Detect which cell encompasses the target text, then output its [X, Y] center coordinate. 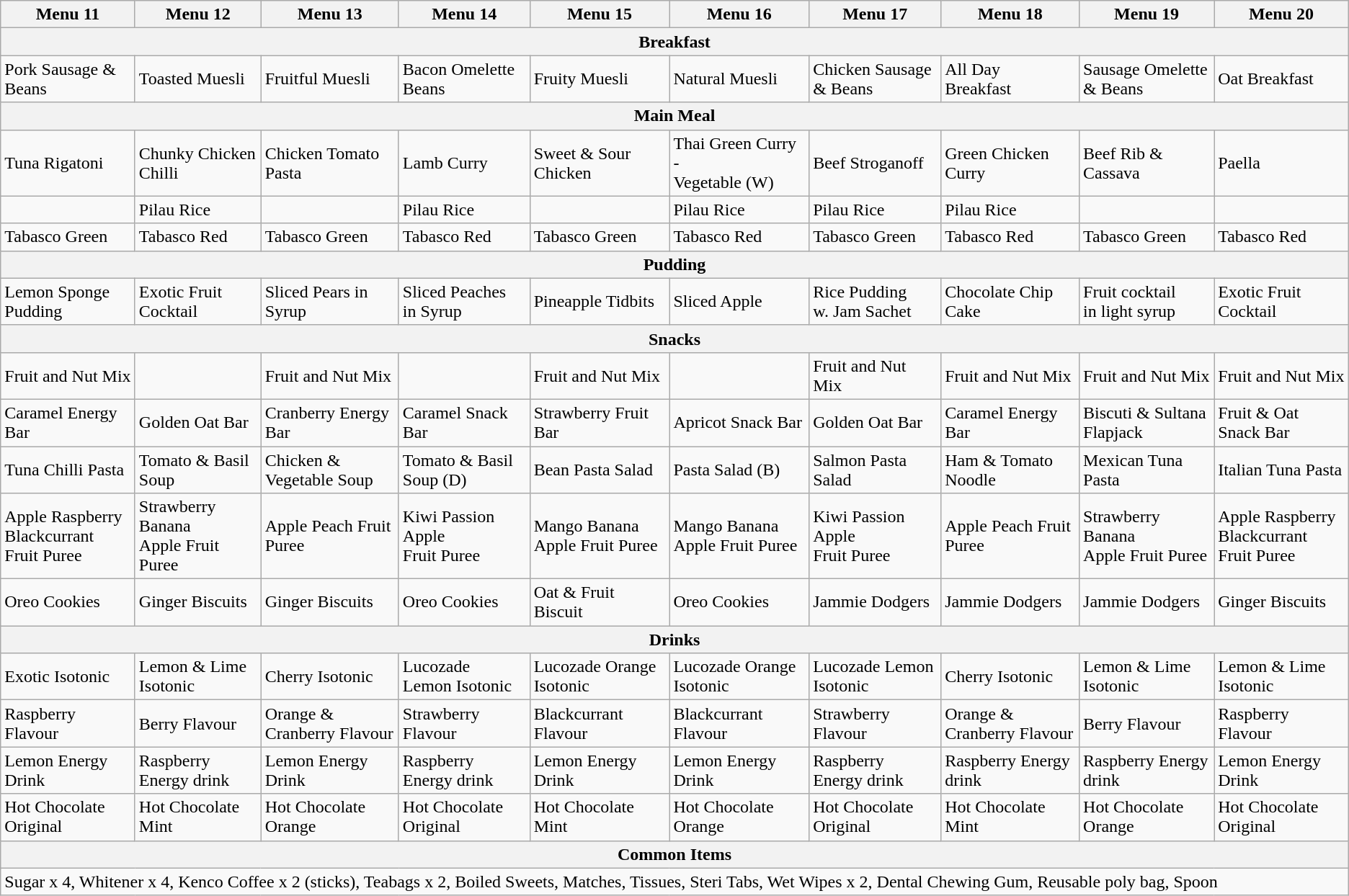
Menu 17 [875, 14]
Menu 12 [197, 14]
Tuna Chilli Pasta [68, 470]
Fruitful Muesli [330, 79]
Tomato & Basil Soup (D) [464, 470]
Strawberry Fruit Bar [600, 422]
Caramel Snack Bar [464, 422]
Bean Pasta Salad [600, 470]
Sliced Apple [739, 301]
LucozadeLemon Isotonic [464, 677]
Chocolate Chip Cake [1010, 301]
Menu 15 [600, 14]
All DayBreakfast [1010, 79]
Green Chicken Curry [1010, 163]
Oat & Fruit Biscuit [600, 602]
Pork Sausage &Beans [68, 79]
Bacon OmeletteBeans [464, 79]
Fruit cocktailin light syrup [1147, 301]
Mexican Tuna Pasta [1147, 470]
Chicken Tomato Pasta [330, 163]
Menu 13 [330, 14]
Paella [1281, 163]
Main Meal [674, 116]
Thai Green Curry -Vegetable (W) [739, 163]
Tomato & Basil Soup [197, 470]
Rice Puddingw. Jam Sachet [875, 301]
Breakfast [674, 42]
Toasted Muesli [197, 79]
Beef Rib & Cassava [1147, 163]
Menu 19 [1147, 14]
Menu 18 [1010, 14]
Chunky Chicken Chilli [197, 163]
Natural Muesli [739, 79]
Exotic Isotonic [68, 677]
Menu 11 [68, 14]
Tuna Rigatoni [68, 163]
Menu 20 [1281, 14]
Fruity Muesli [600, 79]
Pudding [674, 264]
Lucozade Lemon Isotonic [875, 677]
Chicken & Vegetable Soup [330, 470]
Lemon Sponge Pudding [68, 301]
Sliced Pears in Syrup [330, 301]
Snacks [674, 339]
Pineapple Tidbits [600, 301]
Cranberry Energy Bar [330, 422]
Apricot Snack Bar [739, 422]
Sausage Omelette& Beans [1147, 79]
Pasta Salad (B) [739, 470]
Italian Tuna Pasta [1281, 470]
Sweet & Sour Chicken [600, 163]
Drinks [674, 640]
Oat Breakfast [1281, 79]
Fruit & Oat Snack Bar [1281, 422]
Common Items [674, 854]
Menu 16 [739, 14]
Sliced Peachesin Syrup [464, 301]
Lamb Curry [464, 163]
Ham & Tomato Noodle [1010, 470]
Menu 14 [464, 14]
Biscuti & Sultana Flapjack [1147, 422]
Chicken Sausage& Beans [875, 79]
Salmon Pasta Salad [875, 470]
Beef Stroganoff [875, 163]
